Determine the (X, Y) coordinate at the center of the cell enclosing the given text.  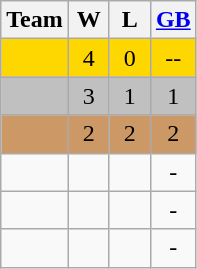
W (88, 20)
3 (88, 96)
GB (173, 20)
-- (173, 58)
Team (35, 20)
0 (130, 58)
L (130, 20)
4 (88, 58)
